Provide the (X, Y) coordinate of the cell's center where the given text is located.  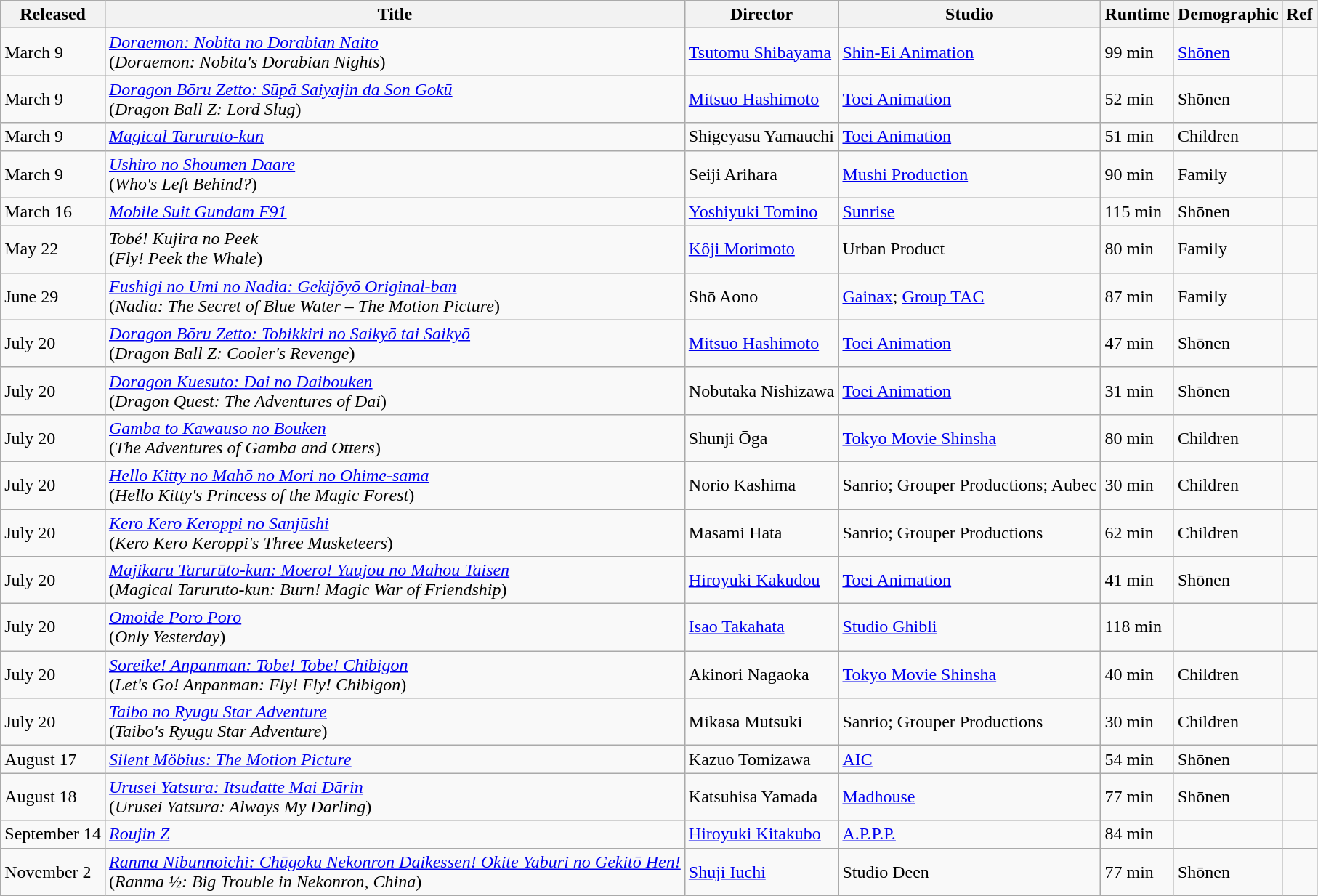
Studio Ghibli (969, 628)
Sanrio; Grouper Productions; Aubec (969, 485)
Shunji Ōga (761, 437)
Soreike! Anpanman: Tobe! Tobe! Chibigon(Let's Go! Anpanman: Fly! Fly! Chibigon) (395, 674)
Title (395, 15)
Doragon Bōru Zetto: Tobikkiri no Saikyō tai Saikyō(Dragon Ball Z: Cooler's Revenge) (395, 343)
118 min (1137, 628)
31 min (1137, 391)
54 min (1137, 759)
51 min (1137, 137)
115 min (1137, 211)
Gainax; Group TAC (969, 296)
August 17 (53, 759)
Doragon Kuesuto: Dai no Daibouken(Dragon Quest: The Adventures of Dai) (395, 391)
Ushiro no Shoumen Daare(Who's Left Behind?) (395, 174)
47 min (1137, 343)
Ref (1299, 15)
Shō Aono (761, 296)
87 min (1137, 296)
99 min (1137, 52)
41 min (1137, 580)
Madhouse (969, 796)
Studio (969, 15)
September 14 (53, 834)
Isao Takahata (761, 628)
Shuji Iuchi (761, 872)
Katsuhisa Yamada (761, 796)
Taibo no Ryugu Star Adventure(Taibo's Ryugu Star Adventure) (395, 722)
Omoide Poro Poro(Only Yesterday) (395, 628)
Kazuo Tomizawa (761, 759)
Hiroyuki Kitakubo (761, 834)
Tobé! Kujira no Peek(Fly! Peek the Whale) (395, 249)
Gamba to Kawauso no Bouken(The Adventures of Gamba and Otters) (395, 437)
Mushi Production (969, 174)
Urusei Yatsura: Itsudatte Mai Dārin(Urusei Yatsura: Always My Darling) (395, 796)
Masami Hata (761, 532)
40 min (1137, 674)
Majikaru Tarurūto-kun: Moero! Yuujou no Mahou Taisen(Magical Taruruto-kun: Burn! Magic War of Friendship) (395, 580)
Runtime (1137, 15)
84 min (1137, 834)
Released (53, 15)
Roujin Z (395, 834)
Hiroyuki Kakudou (761, 580)
Demographic (1228, 15)
Fushigi no Umi no Nadia: Gekijōyō Original-ban(Nadia: The Secret of Blue Water – The Motion Picture) (395, 296)
Studio Deen (969, 872)
Urban Product (969, 249)
Ranma Nibunnoichi: Chūgoku Nekonron Daikessen! Okite Yaburi no Gekitō Hen!(Ranma ½: Big Trouble in Nekonron, China) (395, 872)
Silent Möbius: The Motion Picture (395, 759)
AIC (969, 759)
May 22 (53, 249)
Norio Kashima (761, 485)
A.P.P.P. (969, 834)
Director (761, 15)
Magical Taruruto-kun (395, 137)
Kôji Morimoto (761, 249)
June 29 (53, 296)
Shigeyasu Yamauchi (761, 137)
Doragon Bōru Zetto: Sūpā Saiyajin da Son Gokū(Dragon Ball Z: Lord Slug) (395, 99)
Seiji Arihara (761, 174)
Shin-Ei Animation (969, 52)
Mikasa Mutsuki (761, 722)
Tsutomu Shibayama (761, 52)
62 min (1137, 532)
Hello Kitty no Mahō no Mori no Ohime-sama(Hello Kitty's Princess of the Magic Forest) (395, 485)
Akinori Nagaoka (761, 674)
Nobutaka Nishizawa (761, 391)
August 18 (53, 796)
Sunrise (969, 211)
90 min (1137, 174)
March 16 (53, 211)
Yoshiyuki Tomino (761, 211)
Mobile Suit Gundam F91 (395, 211)
Kero Kero Keroppi no Sanjūshi(Kero Kero Keroppi's Three Musketeers) (395, 532)
Doraemon: Nobita no Dorabian Naito(Doraemon: Nobita's Dorabian Nights) (395, 52)
November 2 (53, 872)
52 min (1137, 99)
